Determine the [x, y] coordinate at the center of the cell enclosing the given text.  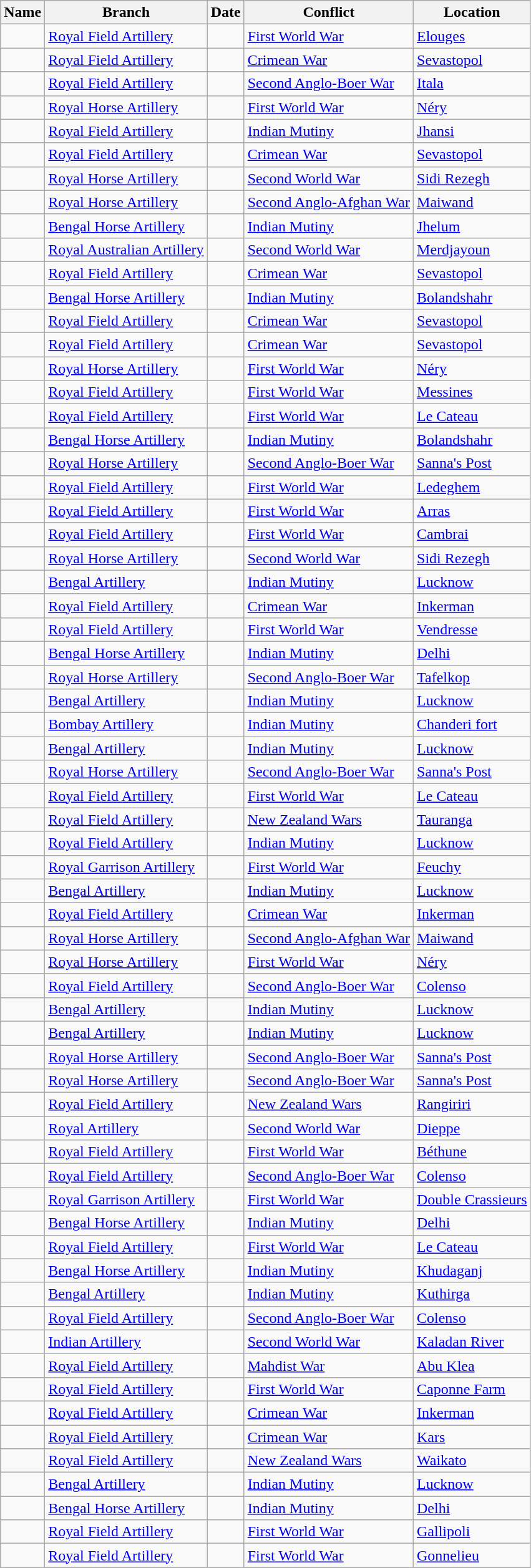
Chanderi fort [472, 725]
Indian Artillery [126, 1342]
Gonnelieu [472, 1556]
Khudaganj [472, 1270]
Mahdist War [328, 1365]
Royal Artillery [126, 1128]
Kars [472, 1436]
Royal Australian Artillery [126, 249]
Ledeghem [472, 487]
Gallipoli [472, 1532]
Itala [472, 84]
Arras [472, 511]
Jhelum [472, 226]
Vendresse [472, 629]
Cambrai [472, 535]
Feuchy [472, 867]
Elouges [472, 36]
Kaladan River [472, 1342]
Caponne Farm [472, 1389]
Dieppe [472, 1128]
Double Crassieurs [472, 1199]
Kuthirga [472, 1294]
Waikato [472, 1461]
Abu Klea [472, 1365]
Location [472, 12]
Rangiriri [472, 1105]
Name [22, 12]
Date [226, 12]
Béthune [472, 1152]
Conflict [328, 12]
Messines [472, 392]
Merdjayoun [472, 249]
Jhansi [472, 131]
Tauranga [472, 820]
Branch [126, 12]
Bombay Artillery [126, 725]
Tafelkop [472, 677]
